Find where the given text appears and provide that cell's center as [X, Y] coordinate. 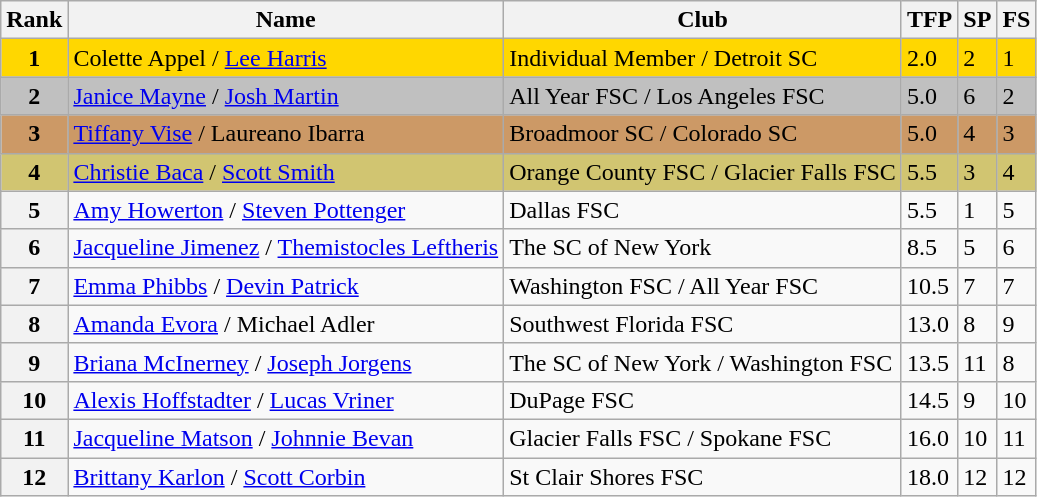
Emma Phibbs / Devin Patrick [286, 286]
Jacqueline Jimenez / Themistocles Leftheris [286, 248]
SP [978, 20]
Glacier Falls FSC / Spokane FSC [703, 438]
Individual Member / Detroit SC [703, 58]
13.5 [929, 362]
Janice Mayne / Josh Martin [286, 96]
8.5 [929, 248]
Alexis Hoffstadter / Lucas Vriner [286, 400]
Christie Baca / Scott Smith [286, 172]
Briana McInerney / Joseph Jorgens [286, 362]
2.0 [929, 58]
Dallas FSC [703, 210]
St Clair Shores FSC [703, 477]
TFP [929, 20]
Name [286, 20]
Amy Howerton / Steven Pottenger [286, 210]
Orange County FSC / Glacier Falls FSC [703, 172]
Amanda Evora / Michael Adler [286, 324]
Club [703, 20]
Broadmoor SC / Colorado SC [703, 134]
FS [1016, 20]
Rank [34, 20]
13.0 [929, 324]
Tiffany Vise / Laureano Ibarra [286, 134]
DuPage FSC [703, 400]
Colette Appel / Lee Harris [286, 58]
16.0 [929, 438]
Jacqueline Matson / Johnnie Bevan [286, 438]
14.5 [929, 400]
The SC of New York [703, 248]
Southwest Florida FSC [703, 324]
The SC of New York / Washington FSC [703, 362]
All Year FSC / Los Angeles FSC [703, 96]
18.0 [929, 477]
Washington FSC / All Year FSC [703, 286]
10.5 [929, 286]
Brittany Karlon / Scott Corbin [286, 477]
